Return [X, Y] of the center of cell containing provided text 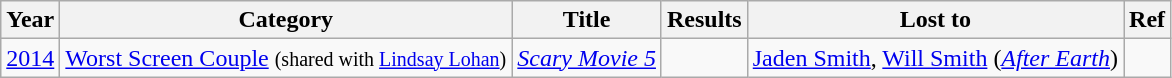
Ref [1148, 20]
Title [587, 20]
Lost to [935, 20]
Category [286, 20]
Scary Movie 5 [587, 58]
Worst Screen Couple (shared with Lindsay Lohan) [286, 58]
Year [30, 20]
2014 [30, 58]
Results [704, 20]
Jaden Smith, Will Smith (After Earth) [935, 58]
